Search for the cell housing the specified text and yield its (X, Y) center coordinate. 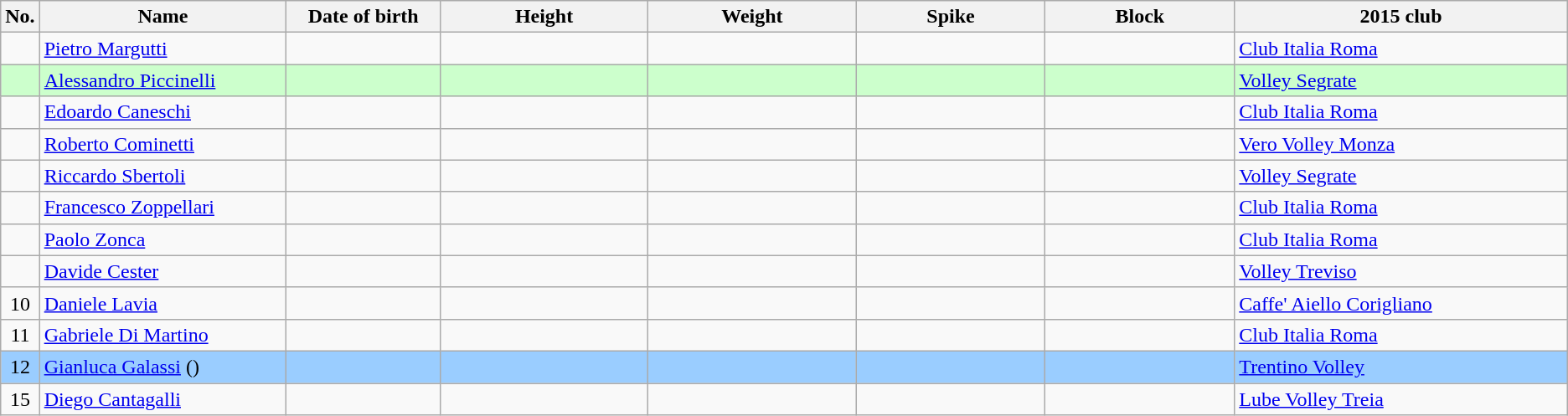
10 (20, 303)
2015 club (1400, 17)
11 (20, 335)
Pietro Margutti (162, 49)
Alessandro Piccinelli (162, 80)
Gabriele Di Martino (162, 335)
No. (20, 17)
Roberto Cominetti (162, 144)
Spike (951, 17)
Date of birth (364, 17)
Weight (752, 17)
Lube Volley Treia (1400, 399)
Trentino Volley (1400, 367)
Gianluca Galassi () (162, 367)
Edoardo Caneschi (162, 112)
Davide Cester (162, 271)
Francesco Zoppellari (162, 208)
Block (1140, 17)
15 (20, 399)
Paolo Zonca (162, 239)
Vero Volley Monza (1400, 144)
Diego Cantagalli (162, 399)
Caffe' Aiello Corigliano (1400, 303)
Volley Treviso (1400, 271)
Riccardo Sbertoli (162, 176)
Name (162, 17)
Height (544, 17)
Daniele Lavia (162, 303)
12 (20, 367)
